Return [X, Y] of the center of cell containing provided text 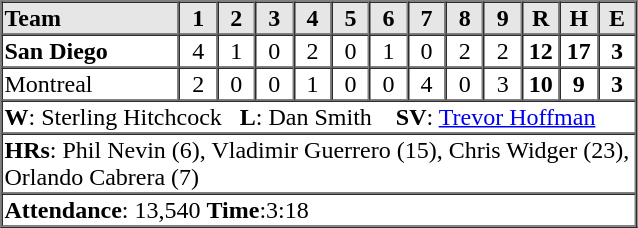
7 [427, 18]
Attendance: 13,540 Time:3:18 [319, 210]
5 [350, 18]
H [579, 18]
San Diego [91, 50]
17 [579, 50]
Montreal [91, 84]
HRs: Phil Nevin (6), Vladimir Guerrero (15), Chris Widger (23), Orlando Cabrera (7) [319, 164]
10 [541, 84]
E [617, 18]
Team [91, 18]
8 [465, 18]
12 [541, 50]
R [541, 18]
W: Sterling Hitchcock L: Dan Smith SV: Trevor Hoffman [319, 116]
6 [388, 18]
